Capture the cell that displays the provided text and extract its [X, Y] central coordinate. 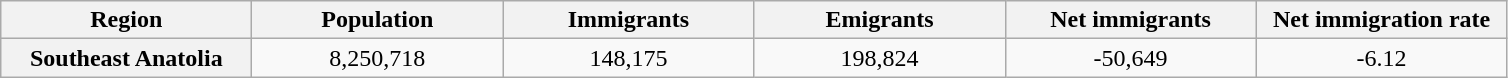
-50,649 [1130, 58]
198,824 [880, 58]
-6.12 [1382, 58]
Immigrants [628, 20]
Southeast Anatolia [126, 58]
Net immigrants [1130, 20]
148,175 [628, 58]
Emigrants [880, 20]
8,250,718 [378, 58]
Population [378, 20]
Region [126, 20]
Net immigration rate [1382, 20]
